Locate the cell with the specified text and output its (x, y) center coordinate. 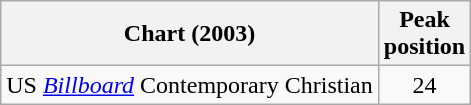
Chart (2003) (190, 34)
24 (424, 85)
Peakposition (424, 34)
US Billboard Contemporary Christian (190, 85)
